Return (x, y) of the center of cell containing provided text 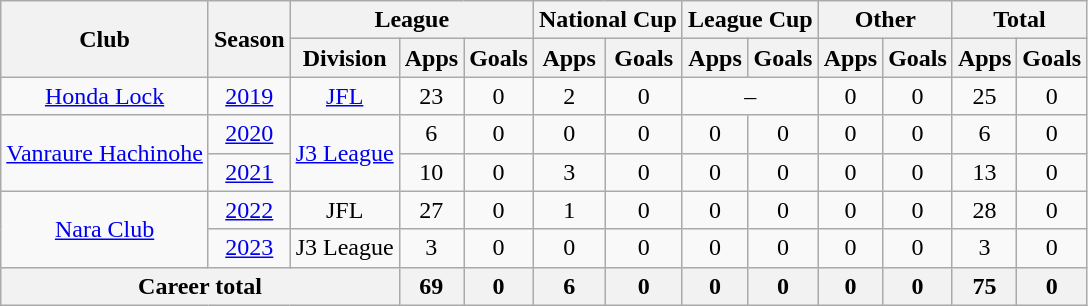
27 (431, 210)
10 (431, 172)
69 (431, 286)
Other (885, 20)
Division (344, 58)
League (412, 20)
25 (984, 96)
2021 (249, 172)
Career total (200, 286)
28 (984, 210)
13 (984, 172)
League Cup (750, 20)
– (750, 96)
Season (249, 39)
Honda Lock (105, 96)
National Cup (608, 20)
Nara Club (105, 229)
23 (431, 96)
2020 (249, 134)
2023 (249, 248)
2019 (249, 96)
2022 (249, 210)
Vanraure Hachinohe (105, 153)
Total (1019, 20)
1 (569, 210)
75 (984, 286)
Club (105, 39)
2 (569, 96)
